Scan for the cell matching the given text and deliver its (x, y) coordinate at center. 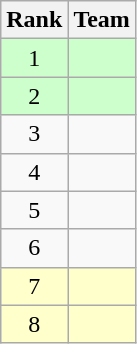
1 (34, 58)
Rank (34, 20)
4 (34, 172)
2 (34, 96)
7 (34, 286)
Team (102, 20)
5 (34, 210)
6 (34, 248)
8 (34, 324)
3 (34, 134)
